Extract the [x, y] coordinate from the center of the cell holding the provided text.  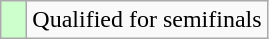
Qualified for semifinals [147, 20]
